From the cell containing the given text, extract its center point as (X, Y) coordinate. 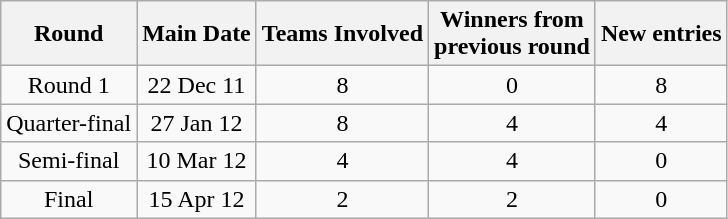
New entries (661, 34)
Quarter-final (69, 123)
Round 1 (69, 85)
Teams Involved (342, 34)
Final (69, 199)
27 Jan 12 (197, 123)
Main Date (197, 34)
Round (69, 34)
Semi-final (69, 161)
22 Dec 11 (197, 85)
10 Mar 12 (197, 161)
Winners from previous round (512, 34)
15 Apr 12 (197, 199)
